From the cell containing the given text, extract its center point as [X, Y] coordinate. 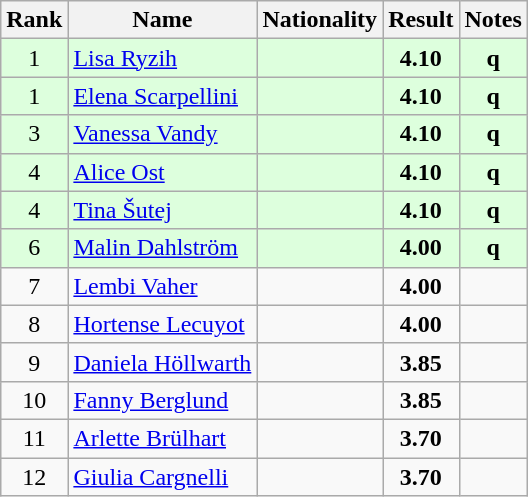
6 [34, 248]
Lembi Vaher [162, 286]
Fanny Berglund [162, 400]
Hortense Lecuyot [162, 324]
Elena Scarpellini [162, 96]
7 [34, 286]
Nationality [320, 20]
9 [34, 362]
3 [34, 134]
10 [34, 400]
Lisa Ryzih [162, 58]
Giulia Cargnelli [162, 477]
Malin Dahlström [162, 248]
Rank [34, 20]
Alice Ost [162, 172]
Tina Šutej [162, 210]
Result [421, 20]
Name [162, 20]
12 [34, 477]
Daniela Höllwarth [162, 362]
8 [34, 324]
Arlette Brülhart [162, 438]
11 [34, 438]
Notes [493, 20]
Vanessa Vandy [162, 134]
